For the text-containing cell, return its midpoint in [X, Y] coordinate format. 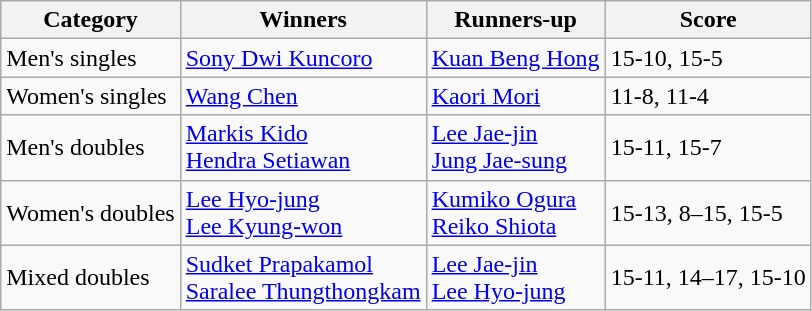
Score [708, 20]
15-11, 15-7 [708, 148]
Runners-up [516, 20]
11-8, 11-4 [708, 96]
Lee Jae-jin Lee Hyo-jung [516, 278]
Category [90, 20]
Markis Kido Hendra Setiawan [303, 148]
Women's doubles [90, 212]
Men's doubles [90, 148]
15-10, 15-5 [708, 58]
15-13, 8–15, 15-5 [708, 212]
Kuan Beng Hong [516, 58]
Lee Hyo-jung Lee Kyung-won [303, 212]
Kumiko Ogura Reiko Shiota [516, 212]
Men's singles [90, 58]
Women's singles [90, 96]
15-11, 14–17, 15-10 [708, 278]
Winners [303, 20]
Wang Chen [303, 96]
Sony Dwi Kuncoro [303, 58]
Lee Jae-jin Jung Jae-sung [516, 148]
Kaori Mori [516, 96]
Sudket Prapakamol Saralee Thungthongkam [303, 278]
Mixed doubles [90, 278]
